Locate the cell with the specified text and output its [X, Y] center coordinate. 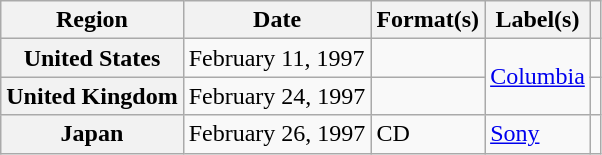
Japan [92, 134]
Format(s) [428, 20]
February 24, 1997 [277, 96]
Sony [538, 134]
February 11, 1997 [277, 58]
United Kingdom [92, 96]
CD [428, 134]
Region [92, 20]
Date [277, 20]
February 26, 1997 [277, 134]
Columbia [538, 77]
Label(s) [538, 20]
United States [92, 58]
